Return the (X, Y) coordinate for the center point of the cell that contains the specified text.  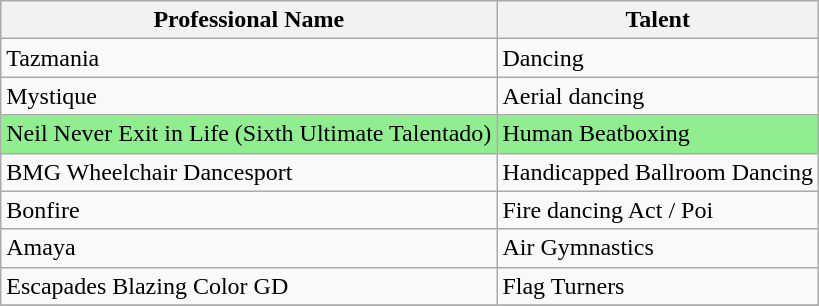
Fire dancing Act / Poi (658, 210)
Professional Name (249, 20)
Flag Turners (658, 286)
Human Beatboxing (658, 134)
Dancing (658, 58)
Handicapped Ballroom Dancing (658, 172)
Amaya (249, 248)
Neil Never Exit in Life (Sixth Ultimate Talentado) (249, 134)
Tazmania (249, 58)
Talent (658, 20)
Aerial dancing (658, 96)
Air Gymnastics (658, 248)
BMG Wheelchair Dancesport (249, 172)
Bonfire (249, 210)
Escapades Blazing Color GD (249, 286)
Mystique (249, 96)
